Extract the [x, y] coordinate from the center of the cell holding the provided text.  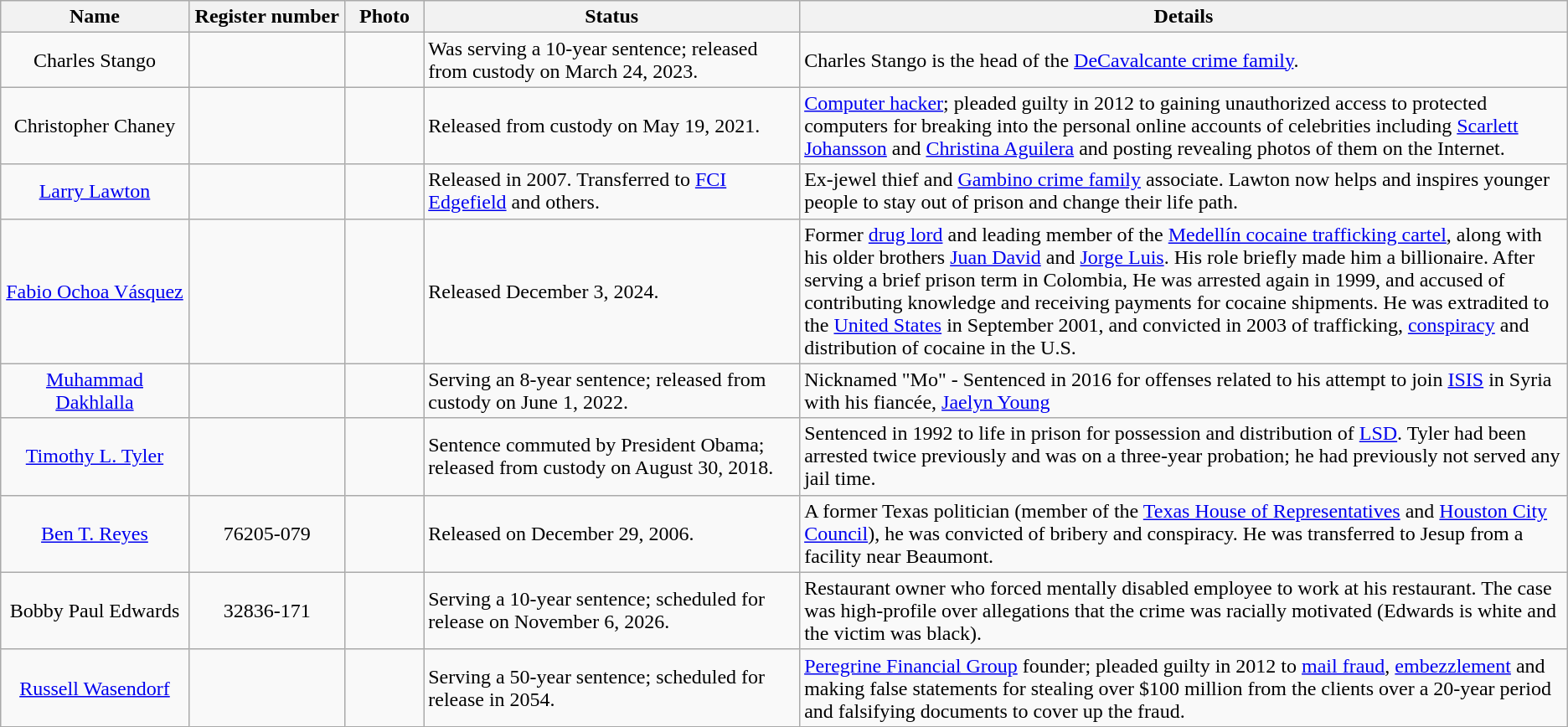
Charles Stango is the head of the DeCavalcante crime family. [1184, 60]
Photo [384, 17]
Released in 2007. Transferred to FCI Edgefield and others. [611, 191]
Released December 3, 2024. [611, 291]
Sentence commuted by President Obama; released from custody on August 30, 2018. [611, 456]
76205-079 [266, 534]
Serving a 50-year sentence; scheduled for release in 2054. [611, 688]
Russell Wasendorf [95, 688]
Nicknamed "Mo" - Sentenced in 2016 for offenses related to his attempt to join ISIS in Syria with his fiancée, Jaelyn Young [1184, 390]
Serving a 10-year sentence; scheduled for release on November 6, 2026. [611, 611]
Christopher Chaney [95, 126]
Ben T. Reyes [95, 534]
Details [1184, 17]
Muhammad Dakhlalla [95, 390]
Name [95, 17]
Charles Stango [95, 60]
Ex-jewel thief and Gambino crime family associate. Lawton now helps and inspires younger people to stay out of prison and change their life path. [1184, 191]
Fabio Ochoa Vásquez [95, 291]
Larry Lawton [95, 191]
Released on December 29, 2006. [611, 534]
Bobby Paul Edwards [95, 611]
Timothy L. Tyler [95, 456]
Register number [266, 17]
Released from custody on May 19, 2021. [611, 126]
Serving an 8-year sentence; released from custody on June 1, 2022. [611, 390]
Status [611, 17]
Was serving a 10-year sentence; released from custody on March 24, 2023. [611, 60]
32836-171 [266, 611]
